Extract the [x, y] coordinate from the center of the cell holding the provided text.  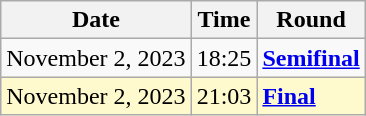
18:25 [224, 58]
Time [224, 20]
Final [311, 96]
Date [96, 20]
21:03 [224, 96]
Semifinal [311, 58]
Round [311, 20]
